Pinpoint the cell where the given text exists, returning its (X, Y) midpoint coordinate. 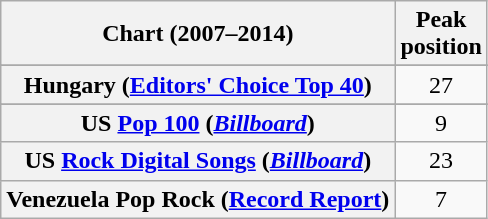
Hungary (Editors' Choice Top 40) (198, 85)
27 (441, 85)
US Pop 100 (Billboard) (198, 123)
23 (441, 161)
Chart (2007–2014) (198, 34)
Peakposition (441, 34)
US Rock Digital Songs (Billboard) (198, 161)
7 (441, 199)
9 (441, 123)
Venezuela Pop Rock (Record Report) (198, 199)
